Capture the cell that displays the provided text and extract its (X, Y) central coordinate. 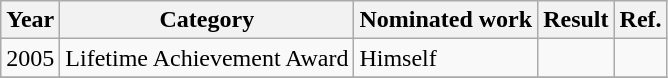
Result (576, 20)
Lifetime Achievement Award (207, 58)
Ref. (640, 20)
Nominated work (446, 20)
2005 (30, 58)
Category (207, 20)
Himself (446, 58)
Year (30, 20)
